Extract the (x, y) coordinate from the center of the cell holding the provided text.  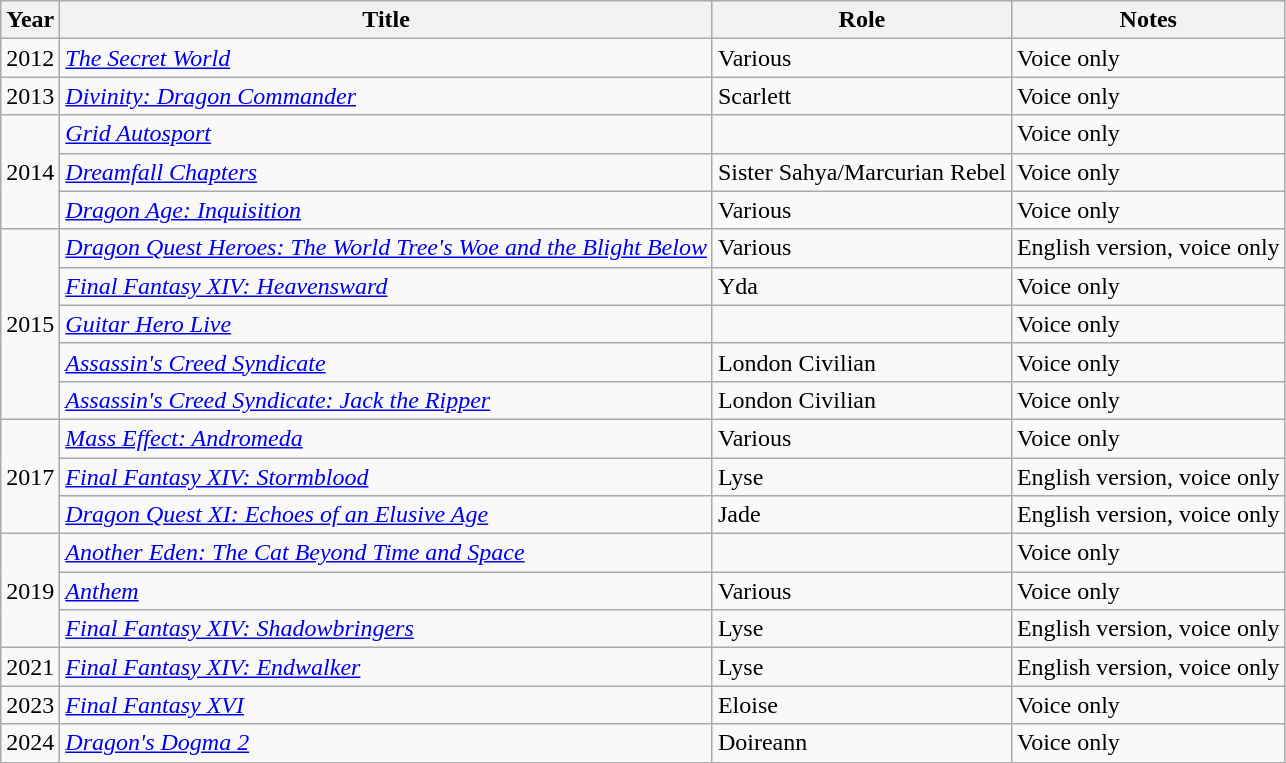
Doireann (862, 743)
Another Eden: The Cat Beyond Time and Space (386, 553)
2021 (30, 667)
Final Fantasy XIV: Endwalker (386, 667)
Title (386, 20)
Jade (862, 515)
2012 (30, 58)
Anthem (386, 591)
Year (30, 20)
Assassin's Creed Syndicate (386, 362)
Eloise (862, 705)
Final Fantasy XVI (386, 705)
Dragon's Dogma 2 (386, 743)
2015 (30, 324)
Final Fantasy XIV: Heavensward (386, 286)
Dragon Quest Heroes: The World Tree's Woe and the Blight Below (386, 248)
Scarlett (862, 96)
Grid Autosport (386, 134)
Dreamfall Chapters (386, 172)
2014 (30, 172)
2017 (30, 476)
Dragon Age: Inquisition (386, 210)
Guitar Hero Live (386, 324)
Final Fantasy XIV: Shadowbringers (386, 629)
Notes (1148, 20)
2013 (30, 96)
Role (862, 20)
2023 (30, 705)
Yda (862, 286)
Sister Sahya/Marcurian Rebel (862, 172)
Divinity: Dragon Commander (386, 96)
2024 (30, 743)
Mass Effect: Andromeda (386, 438)
2019 (30, 591)
Dragon Quest XI: Echoes of an Elusive Age (386, 515)
Final Fantasy XIV: Stormblood (386, 477)
The Secret World (386, 58)
Assassin's Creed Syndicate: Jack the Ripper (386, 400)
